Detect which cell encompasses the target text, then output its (x, y) center coordinate. 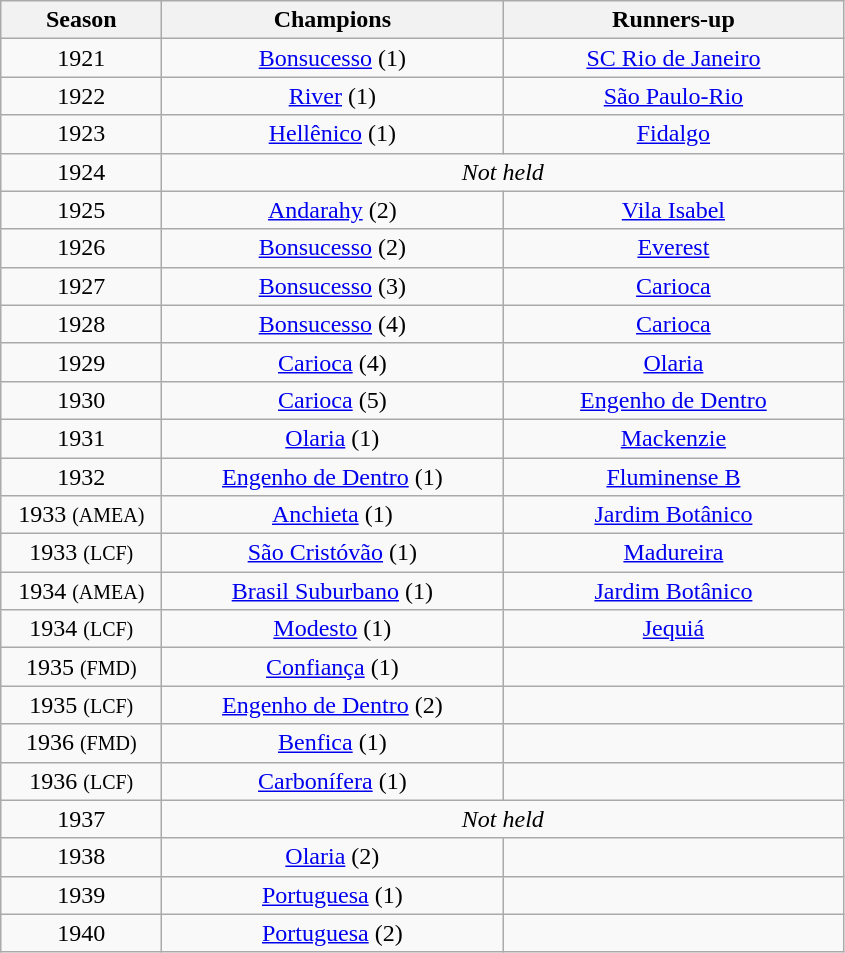
1935 (LCF) (82, 705)
São Paulo-Rio (674, 96)
1924 (82, 172)
Carioca (4) (332, 362)
1932 (82, 477)
Runners-up (674, 20)
1929 (82, 362)
Hellênico (1) (332, 134)
Bonsucesso (1) (332, 58)
1936 (LCF) (82, 781)
Brasil Suburbano (1) (332, 591)
1931 (82, 438)
Champions (332, 20)
Jequiá (674, 629)
1940 (82, 933)
1934 (LCF) (82, 629)
1935 (FMD) (82, 667)
1936 (FMD) (82, 743)
Olaria (674, 362)
Bonsucesso (3) (332, 286)
Bonsucesso (2) (332, 248)
River (1) (332, 96)
1926 (82, 248)
Andarahy (2) (332, 210)
Fidalgo (674, 134)
Everest (674, 248)
1925 (82, 210)
Season (82, 20)
1933 (LCF) (82, 553)
Vila Isabel (674, 210)
Confiança (1) (332, 667)
Fluminense B (674, 477)
Portuguesa (2) (332, 933)
Madureira (674, 553)
Bonsucesso (4) (332, 324)
1921 (82, 58)
Portuguesa (1) (332, 895)
Anchieta (1) (332, 515)
1938 (82, 857)
1923 (82, 134)
Engenho de Dentro (1) (332, 477)
1930 (82, 400)
Modesto (1) (332, 629)
São Cristóvão (1) (332, 553)
1927 (82, 286)
1933 (AMEA) (82, 515)
1939 (82, 895)
Olaria (2) (332, 857)
Engenho de Dentro (674, 400)
Mackenzie (674, 438)
1928 (82, 324)
Carbonífera (1) (332, 781)
Engenho de Dentro (2) (332, 705)
1922 (82, 96)
1937 (82, 819)
Benfica (1) (332, 743)
1934 (AMEA) (82, 591)
Carioca (5) (332, 400)
SC Rio de Janeiro (674, 58)
Olaria (1) (332, 438)
